Scan for the cell matching the given text and deliver its [x, y] coordinate at center. 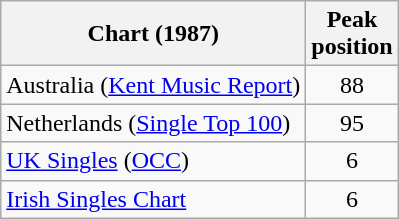
Chart (1987) [154, 34]
UK Singles (OCC) [154, 161]
Australia (Kent Music Report) [154, 85]
88 [352, 85]
Irish Singles Chart [154, 199]
Peakposition [352, 34]
Netherlands (Single Top 100) [154, 123]
95 [352, 123]
